Extract the (x, y) coordinate from the center of the cell holding the provided text.  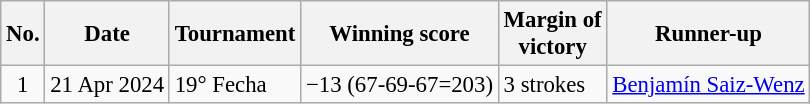
−13 (67-69-67=203) (400, 85)
Date (107, 34)
Benjamín Saiz-Wenz (708, 85)
Winning score (400, 34)
Margin ofvictory (552, 34)
19° Fecha (234, 85)
No. (23, 34)
Runner-up (708, 34)
1 (23, 85)
Tournament (234, 34)
21 Apr 2024 (107, 85)
3 strokes (552, 85)
